Return [X, Y] of the center of cell containing provided text 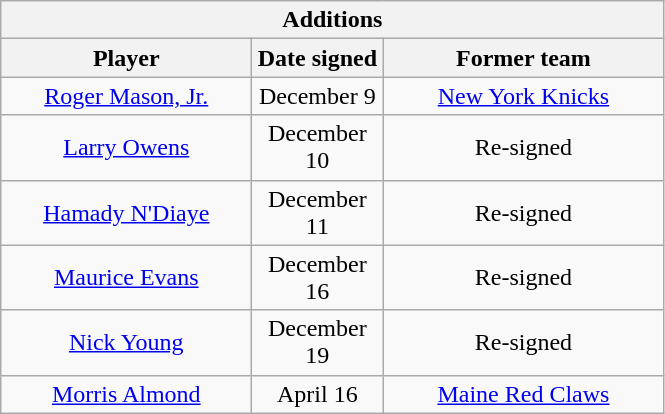
Additions [332, 20]
Maurice Evans [126, 278]
Morris Almond [126, 394]
Date signed [318, 58]
Hamady N'Diaye [126, 212]
December 11 [318, 212]
December 19 [318, 342]
Maine Red Claws [524, 394]
New York Knicks [524, 96]
December 9 [318, 96]
December 16 [318, 278]
Nick Young [126, 342]
Player [126, 58]
December 10 [318, 148]
Former team [524, 58]
April 16 [318, 394]
Larry Owens [126, 148]
Roger Mason, Jr. [126, 96]
